Return [X, Y] of the center of cell containing provided text 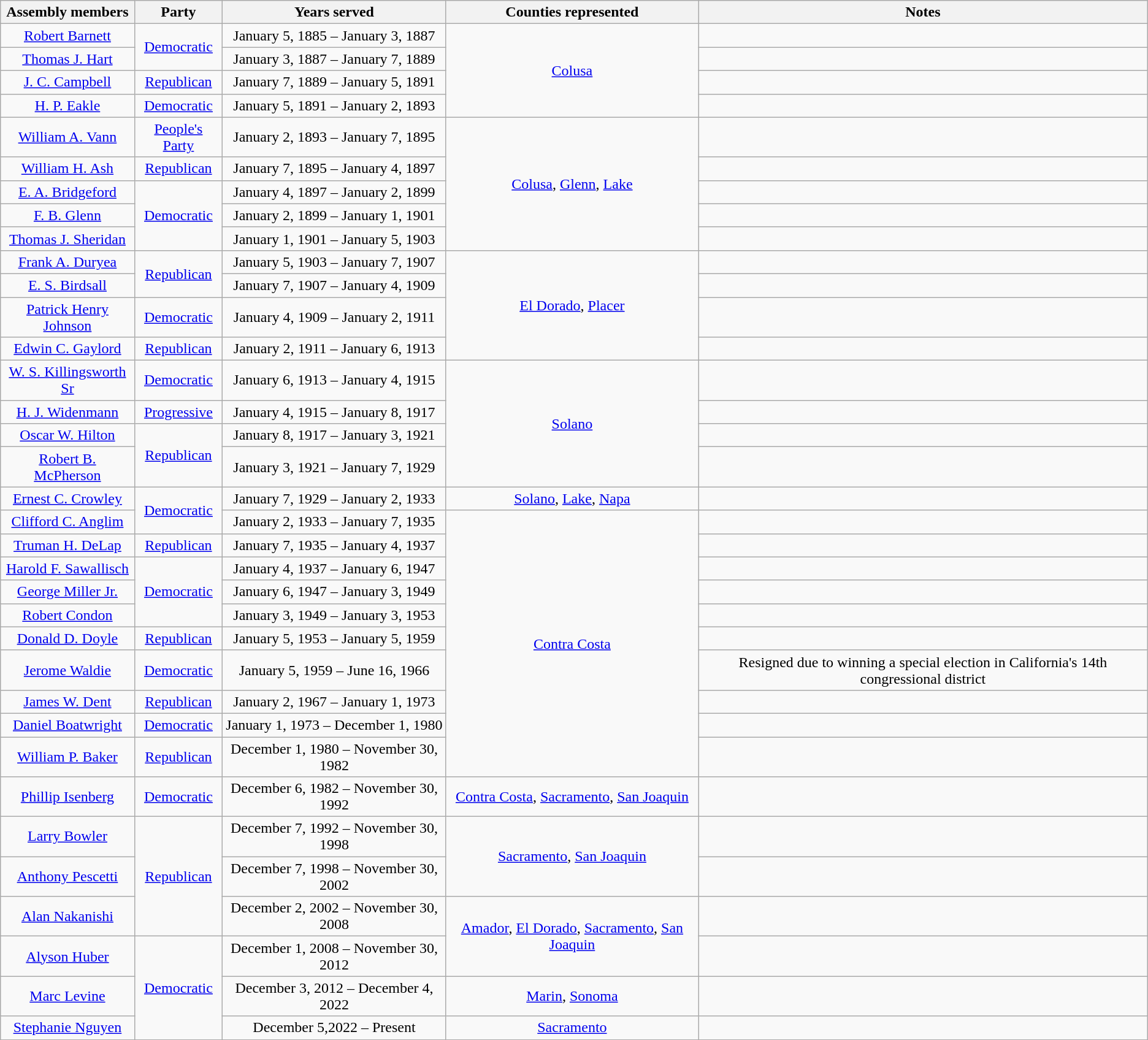
Marc Levine [67, 996]
January 6, 1913 – January 4, 1915 [334, 380]
Resigned due to winning a special election in California's 14th congressional district [924, 670]
January 7, 1935 – January 4, 1937 [334, 545]
January 3, 1887 – January 7, 1889 [334, 59]
December 6, 1982 – November 30, 1992 [334, 797]
January 5, 1953 – January 5, 1959 [334, 638]
December 1, 2008 – November 30, 2012 [334, 957]
January 4, 1937 – January 6, 1947 [334, 568]
Thomas J. Sheridan [67, 239]
January 5, 1959 – June 16, 1966 [334, 670]
Progressive [178, 412]
January 2, 1967 – January 1, 1973 [334, 702]
January 2, 1893 – January 7, 1895 [334, 137]
Notes [924, 12]
January 4, 1897 – January 2, 1899 [334, 192]
January 2, 1933 – January 7, 1935 [334, 522]
Alan Nakanishi [67, 916]
January 2, 1911 – January 6, 1913 [334, 349]
January 7, 1889 – January 5, 1891 [334, 82]
Colusa [572, 71]
Sacramento [572, 1028]
Oscar W. Hilton [67, 435]
Robert B. McPherson [67, 467]
Ernest C. Crowley [67, 499]
January 7, 1907 – January 4, 1909 [334, 285]
F. B. Glenn [67, 215]
Counties represented [572, 12]
January 7, 1895 – January 4, 1897 [334, 169]
People's Party [178, 137]
Clifford C. Anglim [67, 522]
January 4, 1909 – January 2, 1911 [334, 316]
Edwin C. Gaylord [67, 349]
January 1, 1901 – January 5, 1903 [334, 239]
Stephanie Nguyen [67, 1028]
El Dorado, Placer [572, 305]
Harold F. Sawallisch [67, 568]
W. S. Killingsworth Sr [67, 380]
December 2, 2002 – November 30, 2008 [334, 916]
Marin, Sonoma [572, 996]
January 7, 1929 – January 2, 1933 [334, 499]
December 1, 1980 – November 30, 1982 [334, 757]
December 7, 1998 – November 30, 2002 [334, 877]
J. C. Campbell [67, 82]
December 7, 1992 – November 30, 1998 [334, 836]
Thomas J. Hart [67, 59]
December 5,2022 – Present [334, 1028]
Robert Condon [67, 615]
Robert Barnett [67, 36]
Jerome Waldie [67, 670]
William P. Baker [67, 757]
January 6, 1947 – January 3, 1949 [334, 592]
Phillip Isenberg [67, 797]
December 3, 2012 – December 4, 2022 [334, 996]
H. P. Eakle [67, 105]
Donald D. Doyle [67, 638]
Larry Bowler [67, 836]
William H. Ash [67, 169]
January 2, 1899 – January 1, 1901 [334, 215]
January 5, 1891 – January 2, 1893 [334, 105]
James W. Dent [67, 702]
Truman H. DeLap [67, 545]
Party [178, 12]
Contra Costa [572, 644]
E. A. Bridgeford [67, 192]
Contra Costa, Sacramento, San Joaquin [572, 797]
January 1, 1973 – December 1, 1980 [334, 725]
Colusa, Glenn, Lake [572, 184]
January 8, 1917 – January 3, 1921 [334, 435]
Sacramento, San Joaquin [572, 857]
Anthony Pescetti [67, 877]
January 4, 1915 – January 8, 1917 [334, 412]
Frank A. Duryea [67, 262]
January 5, 1903 – January 7, 1907 [334, 262]
George Miller Jr. [67, 592]
January 3, 1949 – January 3, 1953 [334, 615]
Assembly members [67, 12]
Years served [334, 12]
January 5, 1885 – January 3, 1887 [334, 36]
Solano, Lake, Napa [572, 499]
Alyson Huber [67, 957]
January 3, 1921 – January 7, 1929 [334, 467]
Patrick Henry Johnson [67, 316]
Daniel Boatwright [67, 725]
H. J. Widenmann [67, 412]
Amador, El Dorado, Sacramento, San Joaquin [572, 936]
Solano [572, 424]
William A. Vann [67, 137]
E. S. Birdsall [67, 285]
